For the text-containing cell, return its midpoint in [X, Y] coordinate format. 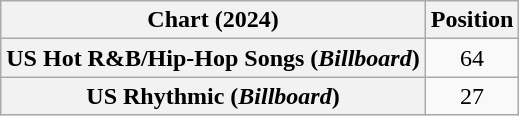
US Rhythmic (Billboard) [213, 96]
27 [472, 96]
64 [472, 58]
Chart (2024) [213, 20]
Position [472, 20]
US Hot R&B/Hip-Hop Songs (Billboard) [213, 58]
